From the cell containing the given text, extract its center point as (x, y) coordinate. 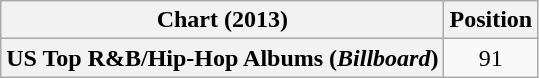
91 (491, 58)
Chart (2013) (222, 20)
US Top R&B/Hip-Hop Albums (Billboard) (222, 58)
Position (491, 20)
